Locate the cell with the specified text and output its (x, y) center coordinate. 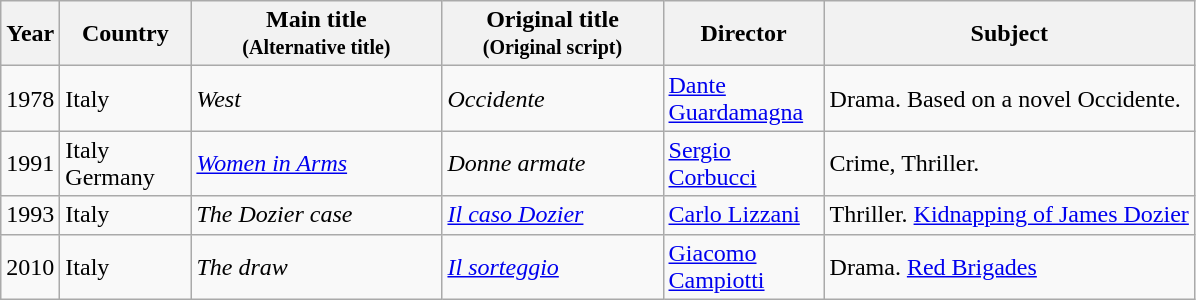
1991 (30, 164)
Donne armate (552, 164)
Original title(Original script) (552, 34)
Thriller. Kidnapping of James Dozier (1009, 215)
Carlo Lizzani (744, 215)
Dante Guardamagna (744, 98)
Drama. Red Brigades (1009, 266)
Country (126, 34)
Drama. Based on a novel Occidente. (1009, 98)
Il caso Dozier (552, 215)
Subject (1009, 34)
Sergio Corbucci (744, 164)
1993 (30, 215)
1978 (30, 98)
Year (30, 34)
Main title(Alternative title) (316, 34)
Women in Arms (316, 164)
Crime, Thriller. (1009, 164)
ItalyGermany (126, 164)
The draw (316, 266)
Director (744, 34)
Il sorteggio (552, 266)
West (316, 98)
Occidente (552, 98)
Giacomo Campiotti (744, 266)
2010 (30, 266)
The Dozier case (316, 215)
